Output the (x, y) coordinate of the center of the cell containing the given text.  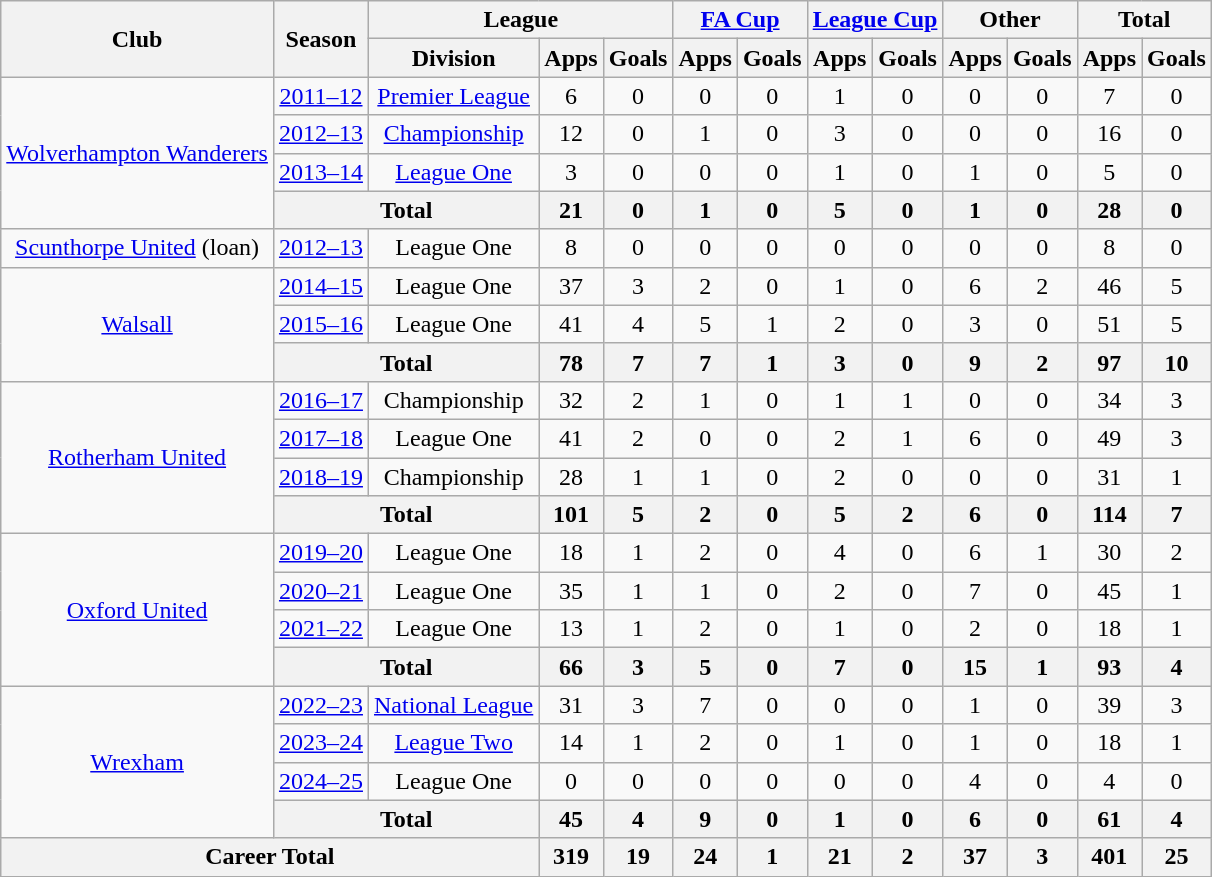
30 (1109, 553)
61 (1109, 819)
League Two (453, 743)
15 (975, 667)
Oxford United (138, 610)
51 (1109, 324)
19 (638, 857)
78 (571, 362)
Other (1010, 20)
25 (1177, 857)
2023–24 (320, 743)
24 (705, 857)
2015–16 (320, 324)
Division (453, 58)
97 (1109, 362)
2014–15 (320, 286)
10 (1177, 362)
2017–18 (320, 438)
2021–22 (320, 629)
2018–19 (320, 477)
Career Total (270, 857)
Rotherham United (138, 457)
34 (1109, 400)
14 (571, 743)
Club (138, 39)
2020–21 (320, 591)
319 (571, 857)
Scunthorpe United (loan) (138, 248)
12 (571, 134)
39 (1109, 705)
401 (1109, 857)
16 (1109, 134)
2024–25 (320, 781)
32 (571, 400)
49 (1109, 438)
National League (453, 705)
13 (571, 629)
League Cup (875, 20)
Premier League (453, 96)
2016–17 (320, 400)
2011–12 (320, 96)
FA Cup (740, 20)
League (520, 20)
2013–14 (320, 172)
Walsall (138, 324)
Wrexham (138, 762)
2019–20 (320, 553)
2022–23 (320, 705)
101 (571, 515)
114 (1109, 515)
35 (571, 591)
Wolverhampton Wanderers (138, 153)
46 (1109, 286)
Season (320, 39)
66 (571, 667)
93 (1109, 667)
